Extract the [x, y] coordinate from the center of the cell holding the provided text.  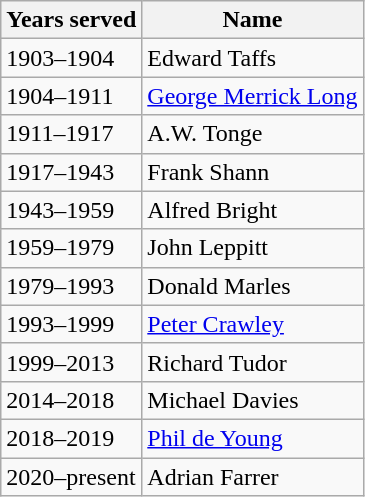
Richard Tudor [252, 362]
2018–2019 [72, 438]
1993–1999 [72, 324]
Peter Crawley [252, 324]
Michael Davies [252, 400]
1911–1917 [72, 134]
1999–2013 [72, 362]
A.W. Tonge [252, 134]
1943–1959 [72, 210]
John Leppitt [252, 248]
1904–1911 [72, 96]
Alfred Bright [252, 210]
1979–1993 [72, 286]
1903–1904 [72, 58]
Adrian Farrer [252, 477]
1959–1979 [72, 248]
Years served [72, 20]
2014–2018 [72, 400]
2020–present [72, 477]
1917–1943 [72, 172]
Edward Taffs [252, 58]
George Merrick Long [252, 96]
Phil de Young [252, 438]
Name [252, 20]
Frank Shann [252, 172]
Donald Marles [252, 286]
